Locate the cell with the specified text and output its (X, Y) center coordinate. 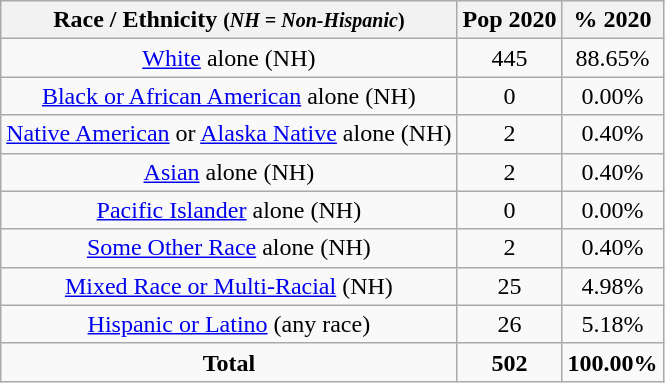
5.18% (612, 324)
100.00% (612, 362)
Pacific Islander alone (NH) (229, 210)
Race / Ethnicity (NH = Non-Hispanic) (229, 20)
White alone (NH) (229, 58)
Pop 2020 (510, 20)
% 2020 (612, 20)
445 (510, 58)
25 (510, 286)
4.98% (612, 286)
Native American or Alaska Native alone (NH) (229, 134)
Mixed Race or Multi-Racial (NH) (229, 286)
Asian alone (NH) (229, 172)
26 (510, 324)
502 (510, 362)
Total (229, 362)
88.65% (612, 58)
Black or African American alone (NH) (229, 96)
Some Other Race alone (NH) (229, 248)
Hispanic or Latino (any race) (229, 324)
